Provide the [x, y] coordinate of the cell's center where the given text is located.  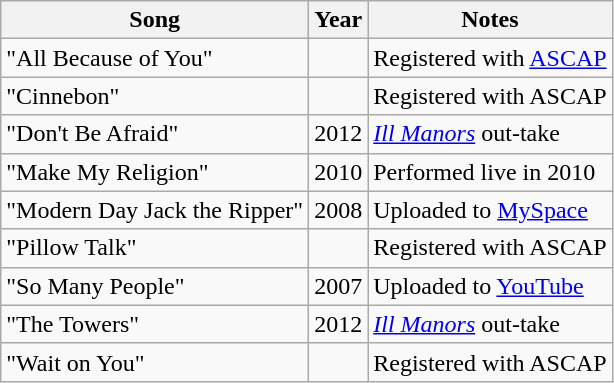
"Don't Be Afraid" [155, 134]
"The Towers" [155, 324]
Performed live in 2010 [490, 172]
"Cinnebon" [155, 96]
Song [155, 20]
2007 [338, 286]
2008 [338, 210]
Year [338, 20]
"So Many People" [155, 286]
"Modern Day Jack the Ripper" [155, 210]
Uploaded to YouTube [490, 286]
"Wait on You" [155, 362]
"All Because of You" [155, 58]
"Make My Religion" [155, 172]
2010 [338, 172]
Uploaded to MySpace [490, 210]
"Pillow Talk" [155, 248]
Notes [490, 20]
